Scan for the cell matching the given text and deliver its (x, y) coordinate at center. 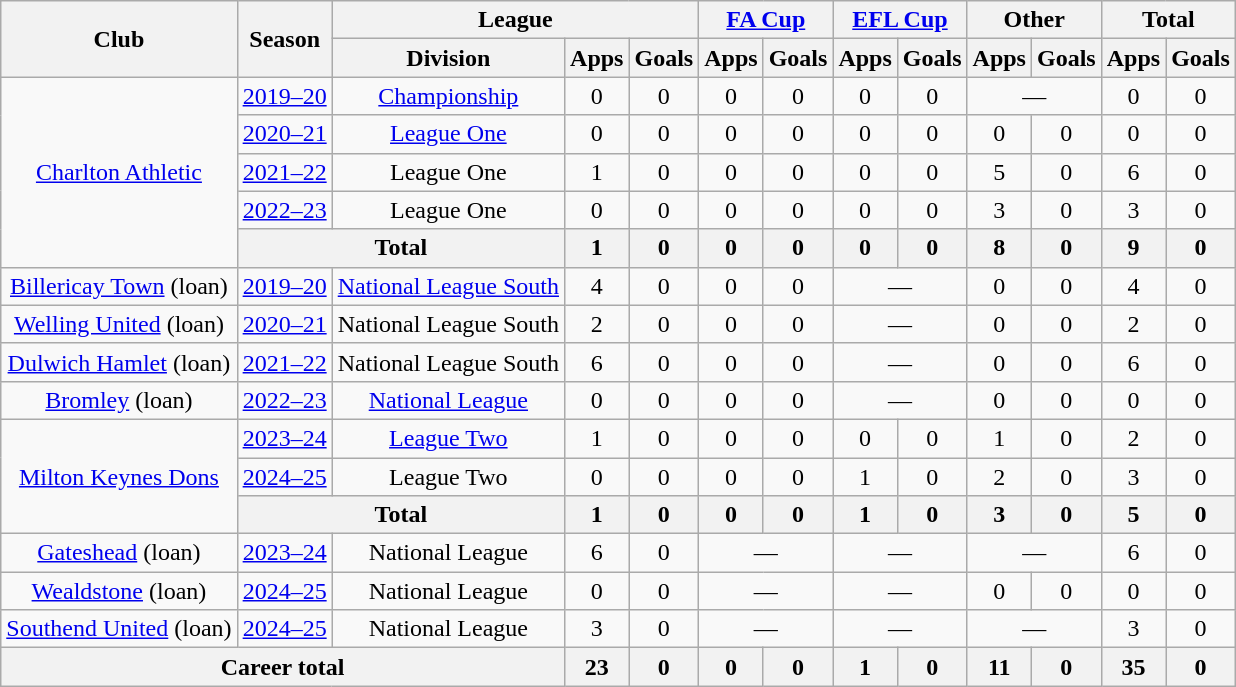
Gateshead (loan) (119, 553)
35 (1133, 667)
11 (999, 667)
League (516, 20)
EFL Cup (900, 20)
Bromley (loan) (119, 400)
Wealdstone (loan) (119, 591)
Welling United (loan) (119, 324)
8 (999, 248)
23 (597, 667)
FA Cup (766, 20)
Club (119, 39)
Charlton Athletic (119, 172)
Billericay Town (loan) (119, 286)
Milton Keynes Dons (119, 476)
Division (448, 58)
Other (1034, 20)
9 (1133, 248)
Dulwich Hamlet (loan) (119, 362)
Career total (283, 667)
Southend United (loan) (119, 629)
Championship (448, 96)
Season (284, 39)
